Locate the cell with the specified text and output its [X, Y] center coordinate. 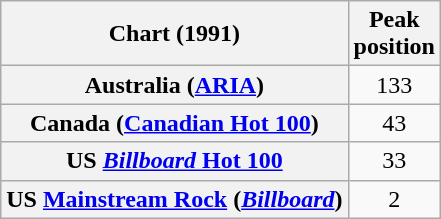
43 [394, 123]
US Mainstream Rock (Billboard) [174, 199]
Peakposition [394, 34]
Australia (ARIA) [174, 85]
US Billboard Hot 100 [174, 161]
Chart (1991) [174, 34]
133 [394, 85]
Canada (Canadian Hot 100) [174, 123]
2 [394, 199]
33 [394, 161]
